Determine the [x, y] coordinate at the center of the cell enclosing the given text.  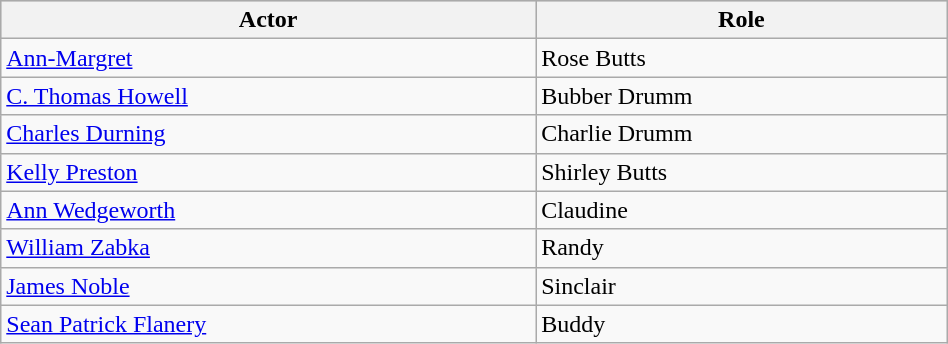
Sean Patrick Flanery [268, 324]
Charles Durning [268, 134]
Actor [268, 20]
Bubber Drumm [742, 96]
Shirley Butts [742, 172]
Ann Wedgeworth [268, 210]
Randy [742, 248]
C. Thomas Howell [268, 96]
Kelly Preston [268, 172]
James Noble [268, 286]
Sinclair [742, 286]
Role [742, 20]
Claudine [742, 210]
Ann-Margret [268, 58]
Rose Butts [742, 58]
William Zabka [268, 248]
Buddy [742, 324]
Charlie Drumm [742, 134]
